Capture the cell that displays the provided text and extract its (x, y) central coordinate. 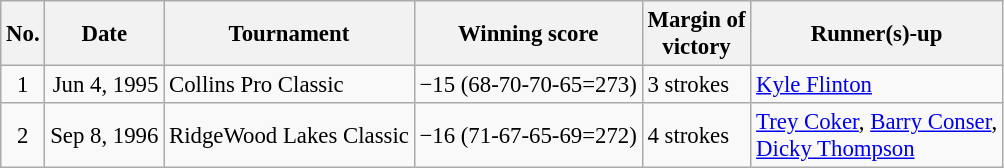
Margin ofvictory (696, 34)
Winning score (528, 34)
Sep 8, 1996 (104, 136)
2 (23, 136)
Tournament (289, 34)
Date (104, 34)
4 strokes (696, 136)
1 (23, 85)
Runner(s)-up (877, 34)
Trey Coker, Barry Conser, Dicky Thompson (877, 136)
RidgeWood Lakes Classic (289, 136)
Collins Pro Classic (289, 85)
−15 (68-70-70-65=273) (528, 85)
No. (23, 34)
Jun 4, 1995 (104, 85)
−16 (71-67-65-69=272) (528, 136)
Kyle Flinton (877, 85)
3 strokes (696, 85)
